Locate the cell with the specified text and output its (X, Y) center coordinate. 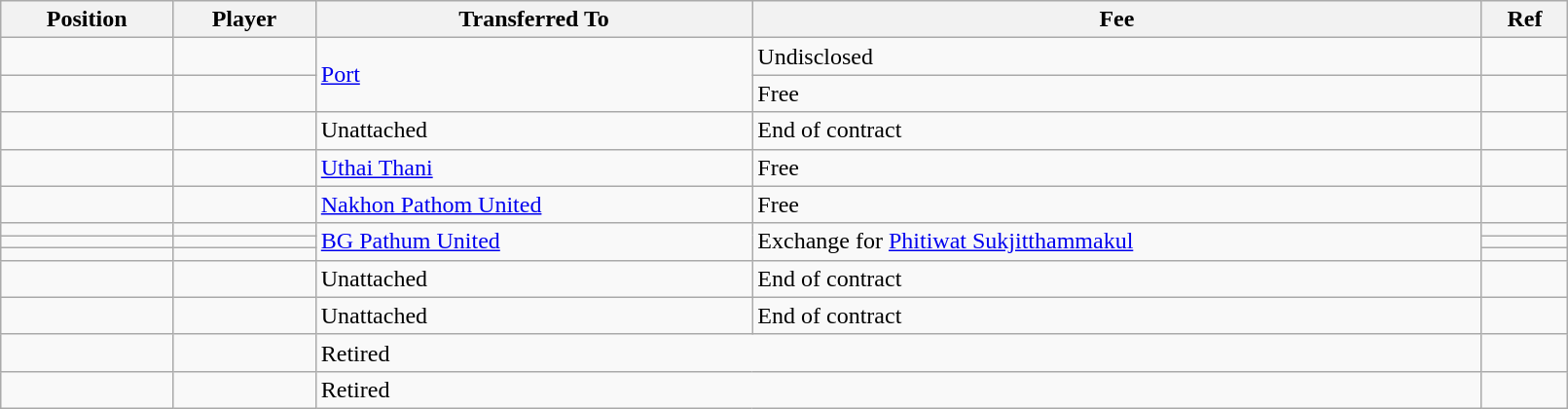
Transferred To (533, 19)
Fee (1117, 19)
Position (88, 19)
Port (533, 75)
Nakhon Pathom United (533, 204)
BG Pathum United (533, 242)
Undisclosed (1117, 56)
Ref (1524, 19)
Exchange for Phitiwat Sukjitthammakul (1117, 242)
Player (245, 19)
Uthai Thani (533, 167)
